Identify which cell holds the provided text, then report its [X, Y] central coordinate. 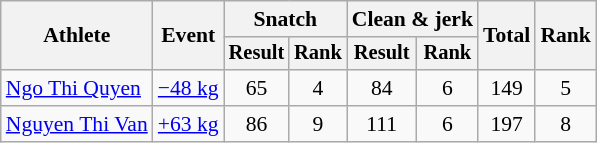
9 [318, 124]
5 [566, 88]
Total [506, 36]
Event [188, 36]
197 [506, 124]
4 [318, 88]
−48 kg [188, 88]
86 [257, 124]
111 [382, 124]
Snatch [286, 19]
65 [257, 88]
+63 kg [188, 124]
Athlete [77, 36]
Ngo Thi Quyen [77, 88]
84 [382, 88]
Nguyen Thi Van [77, 124]
8 [566, 124]
149 [506, 88]
Clean & jerk [412, 19]
